Find where the given text appears and provide that cell's center as (X, Y) coordinate. 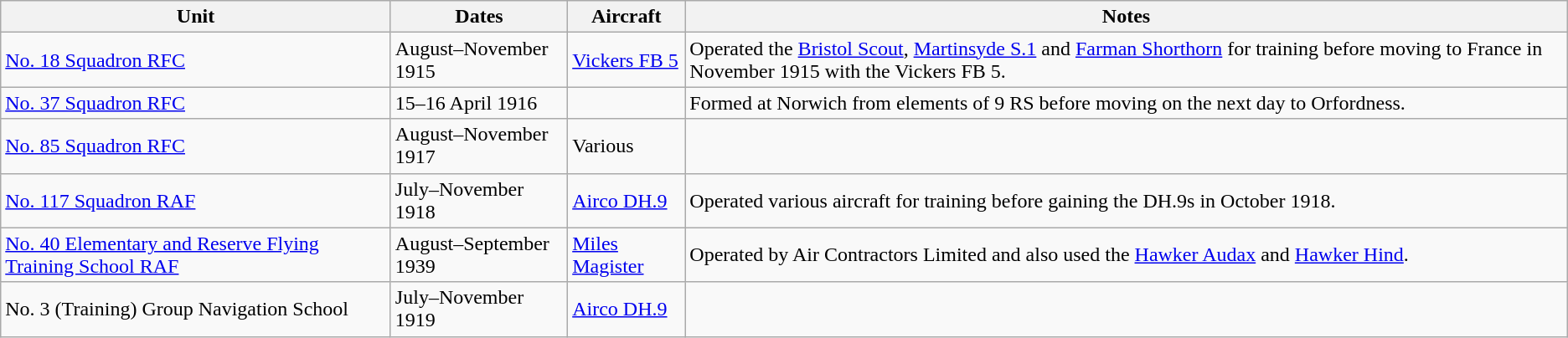
No. 40 Elementary and Reserve Flying Training School RAF (196, 254)
Aircraft (627, 17)
August–November 1915 (479, 60)
No. 3 (Training) Group Navigation School (196, 310)
July–November 1919 (479, 310)
Operated the Bristol Scout, Martinsyde S.1 and Farman Shorthorn for training before moving to France in November 1915 with the Vickers FB 5. (1126, 60)
No. 85 Squadron RFC (196, 146)
August–November 1917 (479, 146)
15–16 April 1916 (479, 103)
No. 117 Squadron RAF (196, 201)
August–September 1939 (479, 254)
Dates (479, 17)
Operated by Air Contractors Limited and also used the Hawker Audax and Hawker Hind. (1126, 254)
Unit (196, 17)
Vickers FB 5 (627, 60)
Operated various aircraft for training before gaining the DH.9s in October 1918. (1126, 201)
Miles Magister (627, 254)
No. 18 Squadron RFC (196, 60)
July–November 1918 (479, 201)
Notes (1126, 17)
No. 37 Squadron RFC (196, 103)
Various (627, 146)
Formed at Norwich from elements of 9 RS before moving on the next day to Orfordness. (1126, 103)
